From the cell containing the given text, extract its center point as [X, Y] coordinate. 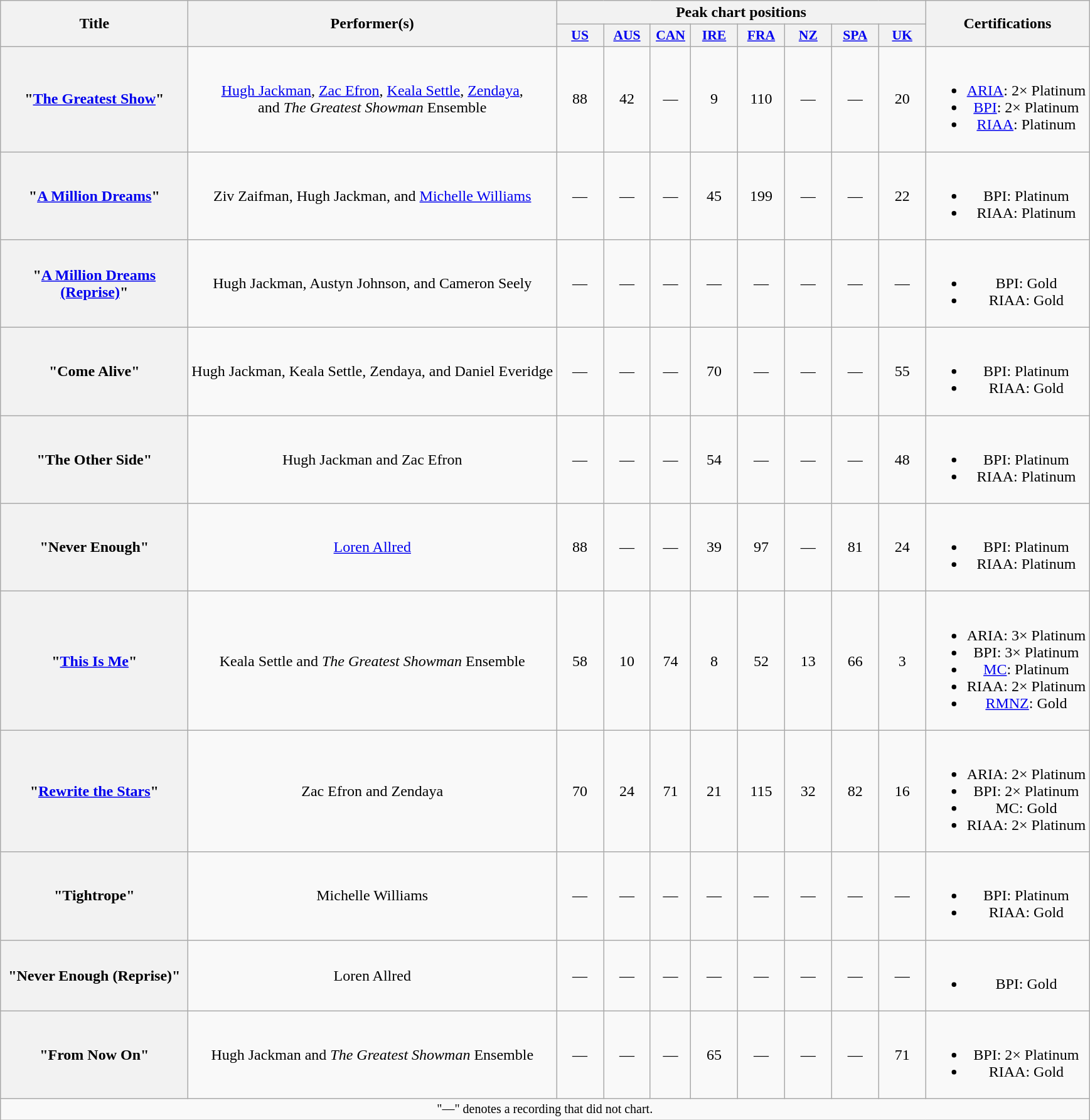
Zac Efron and Zendaya [373, 791]
39 [714, 547]
"A Million Dreams (Reprise)" [94, 284]
97 [762, 547]
58 [580, 660]
65 [714, 1055]
48 [902, 460]
Keala Settle and The Greatest Showman Ensemble [373, 660]
55 [902, 372]
BPI: Gold [1008, 976]
Title [94, 24]
"This Is Me" [94, 660]
81 [855, 547]
45 [714, 196]
22 [902, 196]
199 [762, 196]
20 [902, 99]
Certifications [1008, 24]
"The Other Side" [94, 460]
BPI: 2× PlatinumRIAA: Gold [1008, 1055]
AUS [628, 36]
"Rewrite the Stars" [94, 791]
SPA [855, 36]
9 [714, 99]
"From Now On" [94, 1055]
52 [762, 660]
82 [855, 791]
115 [762, 791]
Peak chart positions [741, 13]
13 [808, 660]
Hugh Jackman and The Greatest Showman Ensemble [373, 1055]
16 [902, 791]
110 [762, 99]
54 [714, 460]
"Never Enough (Reprise)" [94, 976]
Hugh Jackman, Keala Settle, Zendaya, and Daniel Everidge [373, 372]
Michelle Williams [373, 896]
CAN [670, 36]
Performer(s) [373, 24]
"Come Alive" [94, 372]
US [580, 36]
74 [670, 660]
"Never Enough" [94, 547]
BPI: GoldRIAA: Gold [1008, 284]
"Tightrope" [94, 896]
UK [902, 36]
Hugh Jackman, Austyn Johnson, and Cameron Seely [373, 284]
66 [855, 660]
32 [808, 791]
Hugh Jackman, Zac Efron, Keala Settle, Zendaya, and The Greatest Showman Ensemble [373, 99]
"—" denotes a recording that did not chart. [545, 1109]
FRA [762, 36]
Ziv Zaifman, Hugh Jackman, and Michelle Williams [373, 196]
IRE [714, 36]
3 [902, 660]
42 [628, 99]
ARIA: 2× PlatinumBPI: 2× PlatinumMC: GoldRIAA: 2× Platinum [1008, 791]
NZ [808, 36]
10 [628, 660]
ARIA: 3× PlatinumBPI: 3× PlatinumMC: PlatinumRIAA: 2× PlatinumRMNZ: Gold [1008, 660]
8 [714, 660]
"A Million Dreams" [94, 196]
"The Greatest Show" [94, 99]
21 [714, 791]
ARIA: 2× PlatinumBPI: 2× PlatinumRIAA: Platinum [1008, 99]
Hugh Jackman and Zac Efron [373, 460]
